Pinpoint the cell where the given text exists, returning its (X, Y) midpoint coordinate. 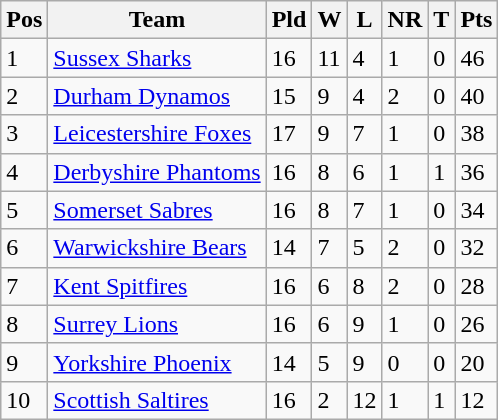
Sussex Sharks (157, 58)
15 (289, 96)
Leicestershire Foxes (157, 134)
17 (289, 134)
Durham Dynamos (157, 96)
Team (157, 20)
L (364, 20)
34 (476, 210)
T (442, 20)
Pos (24, 20)
Derbyshire Phantoms (157, 172)
11 (330, 58)
Yorkshire Phoenix (157, 362)
3 (24, 134)
Pld (289, 20)
46 (476, 58)
W (330, 20)
38 (476, 134)
10 (24, 400)
36 (476, 172)
40 (476, 96)
Somerset Sabres (157, 210)
Warwickshire Bears (157, 248)
Kent Spitfires (157, 286)
20 (476, 362)
Scottish Saltires (157, 400)
Pts (476, 20)
32 (476, 248)
26 (476, 324)
28 (476, 286)
Surrey Lions (157, 324)
NR (405, 20)
